Scan for the cell matching the given text and deliver its [X, Y] coordinate at center. 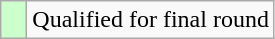
Qualified for final round [151, 20]
